Return [X, Y] of the center of cell containing provided text 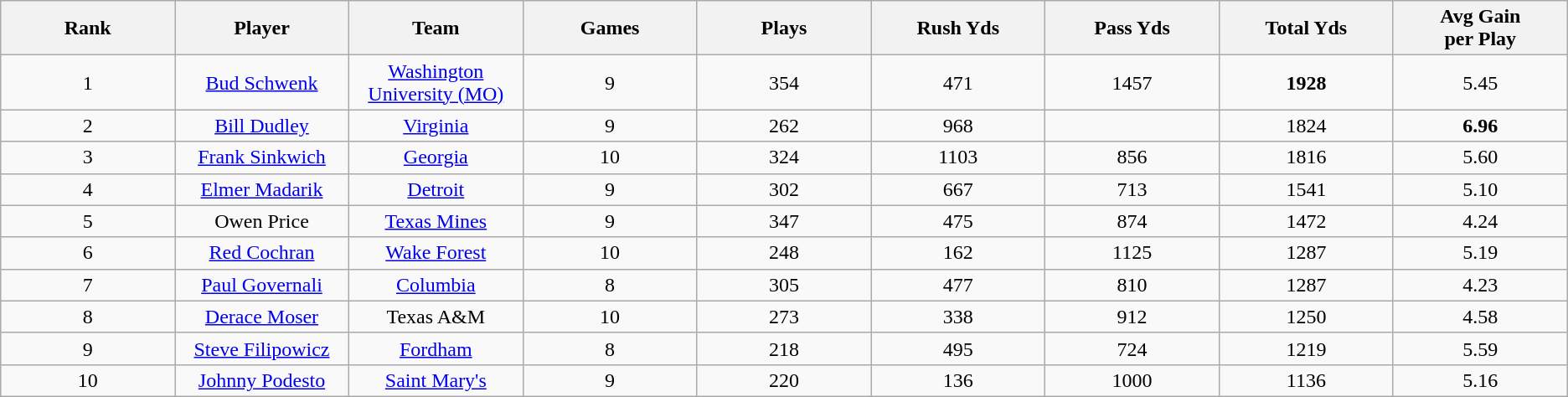
Johnny Podesto [262, 380]
1000 [1132, 380]
354 [784, 82]
1 [88, 82]
810 [1132, 285]
5.19 [1480, 253]
162 [958, 253]
1457 [1132, 82]
856 [1132, 157]
912 [1132, 317]
1136 [1306, 380]
324 [784, 157]
968 [958, 126]
273 [784, 317]
Rank [88, 28]
Texas Mines [436, 221]
Washington University (MO) [436, 82]
Plays [784, 28]
Bud Schwenk [262, 82]
475 [958, 221]
1219 [1306, 348]
4.24 [1480, 221]
Saint Mary's [436, 380]
136 [958, 380]
218 [784, 348]
1928 [1306, 82]
Owen Price [262, 221]
5.10 [1480, 189]
Georgia [436, 157]
Pass Yds [1132, 28]
7 [88, 285]
724 [1132, 348]
Wake Forest [436, 253]
248 [784, 253]
6 [88, 253]
1103 [958, 157]
302 [784, 189]
1824 [1306, 126]
Team [436, 28]
5.60 [1480, 157]
1541 [1306, 189]
Fordham [436, 348]
1125 [1132, 253]
Total Yds [1306, 28]
1816 [1306, 157]
874 [1132, 221]
Paul Governali [262, 285]
3 [88, 157]
262 [784, 126]
Detroit [436, 189]
Rush Yds [958, 28]
Texas A&M [436, 317]
5.16 [1480, 380]
4 [88, 189]
4.58 [1480, 317]
5.45 [1480, 82]
477 [958, 285]
Derace Moser [262, 317]
6.96 [1480, 126]
667 [958, 189]
Frank Sinkwich [262, 157]
Virginia [436, 126]
Red Cochran [262, 253]
Elmer Madarik [262, 189]
338 [958, 317]
1250 [1306, 317]
Avg Gainper Play [1480, 28]
4.23 [1480, 285]
305 [784, 285]
Games [610, 28]
Steve Filipowicz [262, 348]
5 [88, 221]
713 [1132, 189]
220 [784, 380]
2 [88, 126]
471 [958, 82]
5.59 [1480, 348]
495 [958, 348]
Bill Dudley [262, 126]
1472 [1306, 221]
347 [784, 221]
Columbia [436, 285]
Player [262, 28]
